Detect which cell encompasses the target text, then output its [x, y] center coordinate. 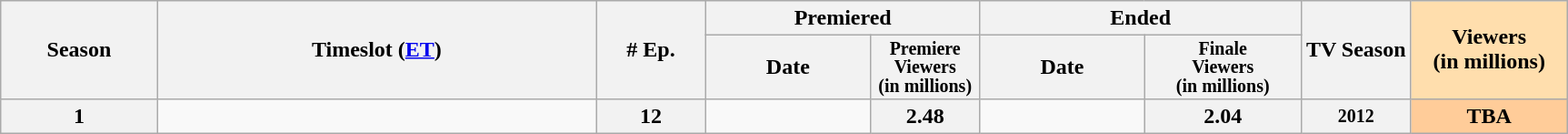
Season [79, 50]
Timeslot (ET) [376, 50]
Viewers(in millions) [1489, 50]
FinaleViewers(in millions) [1223, 67]
TV Season [1356, 50]
TBA [1489, 116]
2012 [1356, 116]
2.04 [1223, 116]
Premiered [843, 18]
2.48 [925, 116]
Ended [1140, 18]
# Ep. [651, 50]
1 [79, 116]
PremiereViewers(in millions) [925, 67]
12 [651, 116]
